Pinpoint the cell where the given text exists, returning its [X, Y] midpoint coordinate. 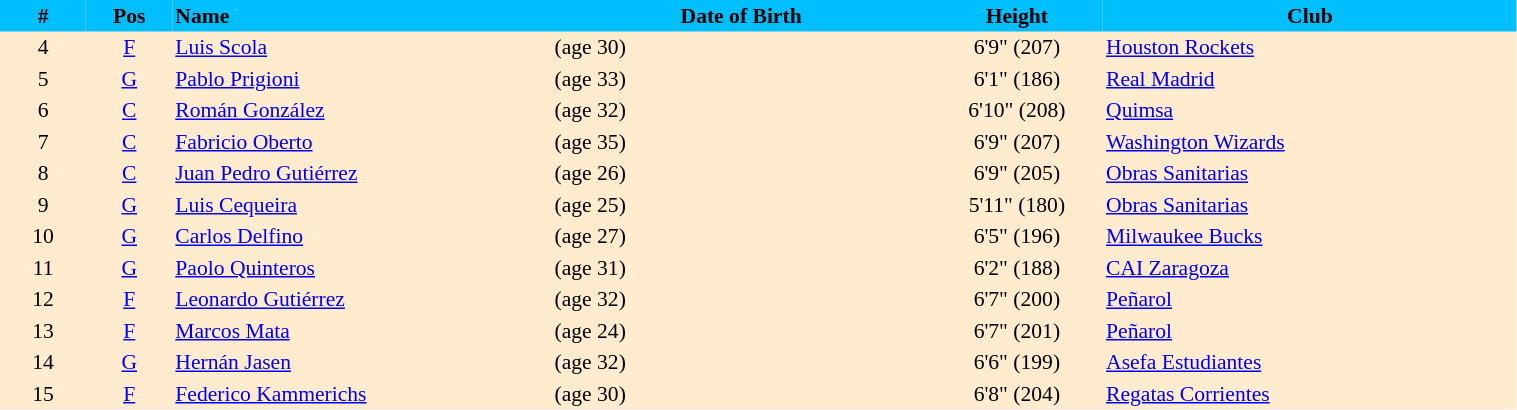
CAI Zaragoza [1310, 268]
6'5" (196) [1017, 236]
Federico Kammerichs [362, 394]
4 [43, 48]
(age 31) [742, 268]
6'10" (208) [1017, 110]
7 [43, 142]
Román González [362, 110]
Luis Scola [362, 48]
Leonardo Gutiérrez [362, 300]
Height [1017, 16]
6'1" (186) [1017, 79]
13 [43, 331]
Carlos Delfino [362, 236]
10 [43, 236]
(age 24) [742, 331]
14 [43, 362]
Hernán Jasen [362, 362]
6'8" (204) [1017, 394]
6 [43, 110]
Pos [129, 16]
Club [1310, 16]
(age 33) [742, 79]
Name [362, 16]
Regatas Corrientes [1310, 394]
6'6" (199) [1017, 362]
Houston Rockets [1310, 48]
Pablo Prigioni [362, 79]
Fabricio Oberto [362, 142]
Washington Wizards [1310, 142]
6'7" (200) [1017, 300]
6'9" (205) [1017, 174]
8 [43, 174]
Luis Cequeira [362, 205]
5 [43, 79]
Paolo Quinteros [362, 268]
Quimsa [1310, 110]
6'2" (188) [1017, 268]
12 [43, 300]
(age 27) [742, 236]
9 [43, 205]
(age 25) [742, 205]
Juan Pedro Gutiérrez [362, 174]
Marcos Mata [362, 331]
5'11" (180) [1017, 205]
6'7" (201) [1017, 331]
# [43, 16]
Real Madrid [1310, 79]
11 [43, 268]
(age 35) [742, 142]
(age 26) [742, 174]
Date of Birth [742, 16]
Milwaukee Bucks [1310, 236]
Asefa Estudiantes [1310, 362]
15 [43, 394]
